Capture the cell that displays the provided text and extract its (x, y) central coordinate. 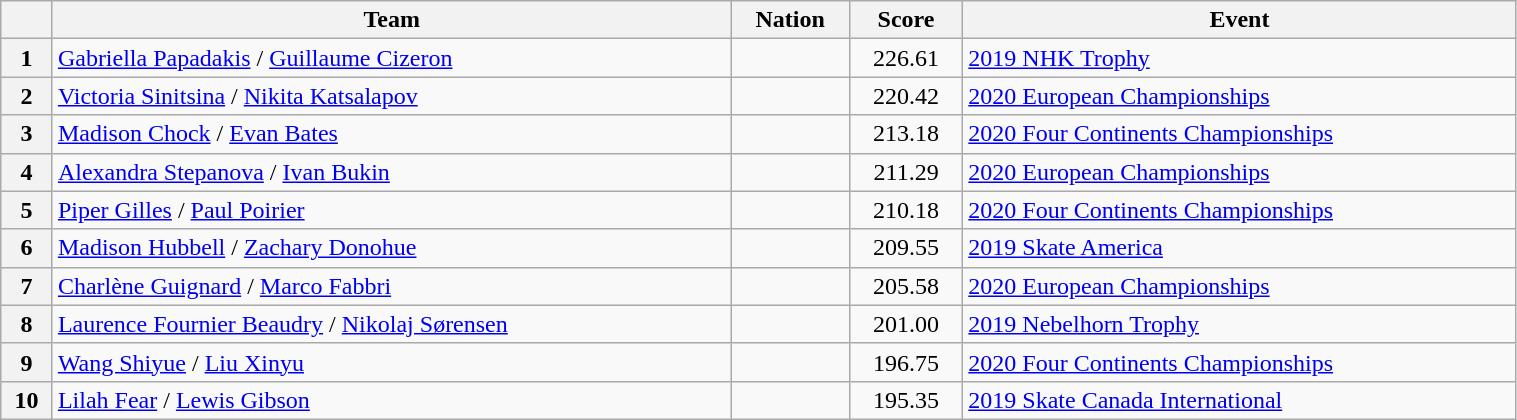
Team (392, 20)
Laurence Fournier Beaudry / Nikolaj Sørensen (392, 324)
Madison Chock / Evan Bates (392, 134)
2019 NHK Trophy (1240, 58)
2019 Skate America (1240, 248)
Event (1240, 20)
4 (27, 172)
6 (27, 248)
Score (906, 20)
196.75 (906, 362)
7 (27, 286)
Charlène Guignard / Marco Fabbri (392, 286)
2019 Nebelhorn Trophy (1240, 324)
Piper Gilles / Paul Poirier (392, 210)
209.55 (906, 248)
2 (27, 96)
3 (27, 134)
Victoria Sinitsina / Nikita Katsalapov (392, 96)
213.18 (906, 134)
10 (27, 400)
195.35 (906, 400)
226.61 (906, 58)
1 (27, 58)
Gabriella Papadakis / Guillaume Cizeron (392, 58)
Lilah Fear / Lewis Gibson (392, 400)
211.29 (906, 172)
Alexandra Stepanova / Ivan Bukin (392, 172)
Nation (790, 20)
210.18 (906, 210)
9 (27, 362)
201.00 (906, 324)
Wang Shiyue / Liu Xinyu (392, 362)
2019 Skate Canada International (1240, 400)
8 (27, 324)
205.58 (906, 286)
Madison Hubbell / Zachary Donohue (392, 248)
5 (27, 210)
220.42 (906, 96)
